Identify which cell holds the provided text, then report its (x, y) central coordinate. 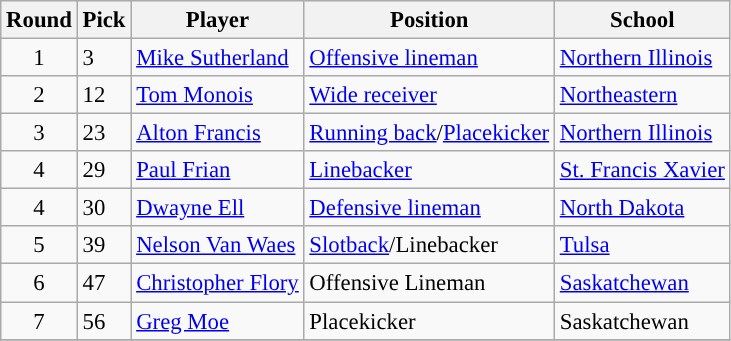
2 (39, 95)
St. Francis Xavier (642, 170)
School (642, 20)
Mike Sutherland (218, 58)
Player (218, 20)
Northeastern (642, 95)
Placekicker (429, 321)
Tulsa (642, 245)
Nelson Van Waes (218, 245)
North Dakota (642, 208)
Greg Moe (218, 321)
30 (104, 208)
39 (104, 245)
6 (39, 283)
Paul Frian (218, 170)
Offensive Lineman (429, 283)
Christopher Flory (218, 283)
Running back/Placekicker (429, 133)
29 (104, 170)
23 (104, 133)
Offensive lineman (429, 58)
Round (39, 20)
Pick (104, 20)
47 (104, 283)
12 (104, 95)
Defensive lineman (429, 208)
Position (429, 20)
56 (104, 321)
1 (39, 58)
Tom Monois (218, 95)
Linebacker (429, 170)
5 (39, 245)
Dwayne Ell (218, 208)
Alton Francis (218, 133)
Wide receiver (429, 95)
Slotback/Linebacker (429, 245)
7 (39, 321)
